Locate the cell with the specified text and output its (X, Y) center coordinate. 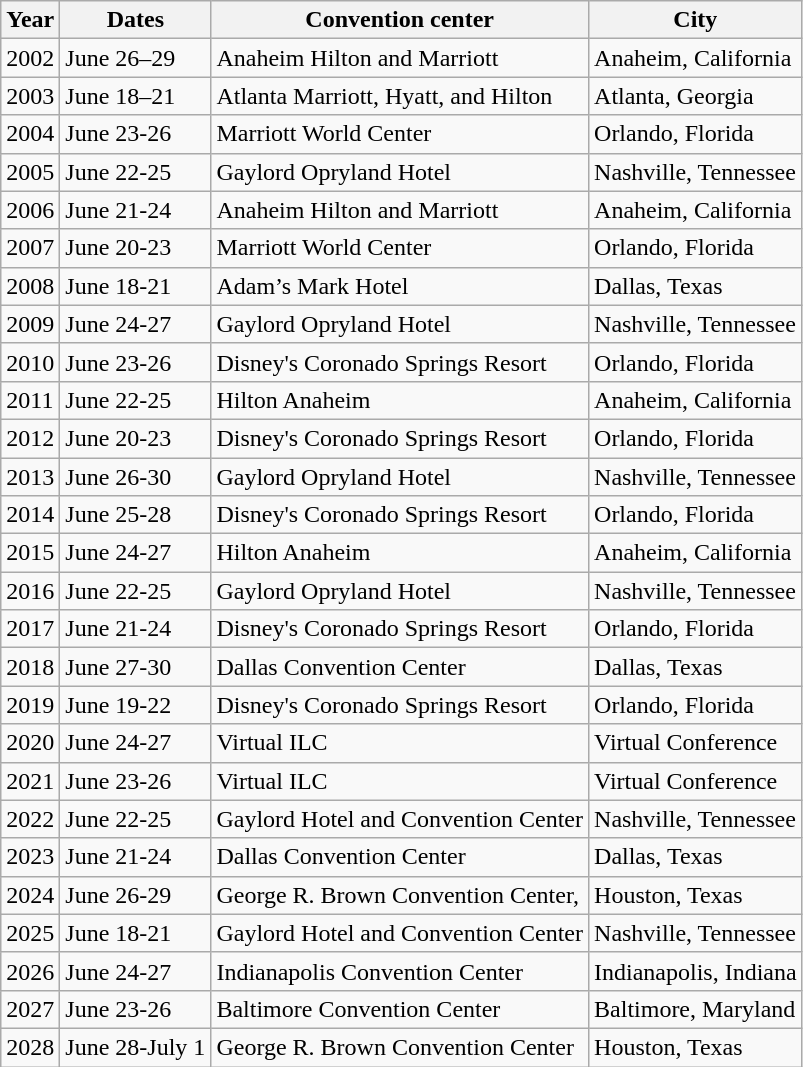
2011 (30, 400)
2007 (30, 248)
2018 (30, 667)
2005 (30, 172)
2012 (30, 438)
June 19-22 (136, 705)
Baltimore Convention Center (400, 1009)
2004 (30, 134)
Atlanta, Georgia (696, 96)
2017 (30, 629)
2022 (30, 819)
2014 (30, 515)
2006 (30, 210)
2009 (30, 324)
June 26-30 (136, 477)
Baltimore, Maryland (696, 1009)
2003 (30, 96)
2028 (30, 1047)
June 27-30 (136, 667)
George R. Brown Convention Center, (400, 895)
June 26–29 (136, 58)
2023 (30, 857)
George R. Brown Convention Center (400, 1047)
June 28-July 1 (136, 1047)
2025 (30, 933)
Atlanta Marriott, Hyatt, and Hilton (400, 96)
2015 (30, 553)
Indianapolis Convention Center (400, 971)
Year (30, 20)
Indianapolis, Indiana (696, 971)
2024 (30, 895)
2016 (30, 591)
2021 (30, 781)
2013 (30, 477)
Convention center (400, 20)
June 18–21 (136, 96)
2002 (30, 58)
2008 (30, 286)
June 25-28 (136, 515)
2027 (30, 1009)
2019 (30, 705)
2010 (30, 362)
2020 (30, 743)
Adam’s Mark Hotel (400, 286)
Dates (136, 20)
June 26-29 (136, 895)
City (696, 20)
2026 (30, 971)
